Locate the cell with the specified text and output its (X, Y) center coordinate. 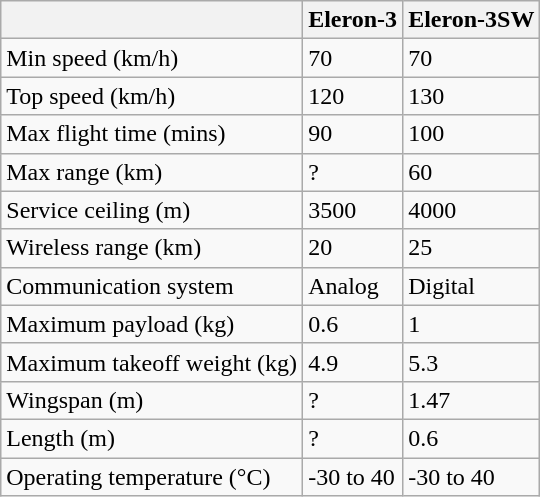
Maximum takeoff weight (kg) (152, 362)
Wireless range (km) (152, 248)
4000 (472, 210)
Length (m) (152, 438)
120 (353, 96)
100 (472, 134)
Operating temperature (°С) (152, 477)
Maximum payload (kg) (152, 324)
60 (472, 172)
1.47 (472, 400)
Service ceiling (m) (152, 210)
130 (472, 96)
3500 (353, 210)
Min speed (km/h) (152, 58)
25 (472, 248)
Communication system (152, 286)
5.3 (472, 362)
90 (353, 134)
1 (472, 324)
Max range (km) (152, 172)
Eleron-3 (353, 20)
Analog (353, 286)
20 (353, 248)
Digital (472, 286)
Wingspan (m) (152, 400)
4.9 (353, 362)
Max flight time (mins) (152, 134)
Top speed (km/h) (152, 96)
Eleron-3SW (472, 20)
